From the cell containing the given text, extract its center point as [X, Y] coordinate. 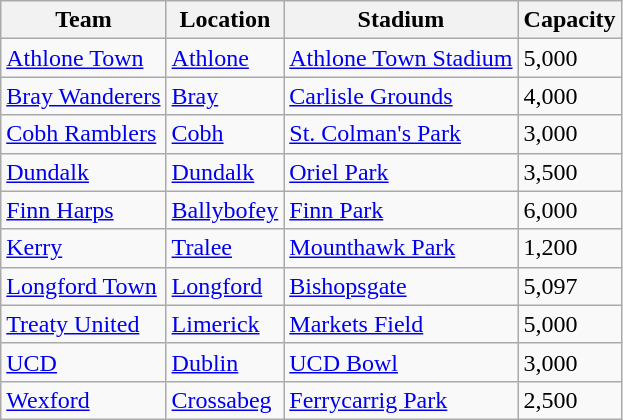
Finn Harps [84, 210]
Athlone Town [84, 58]
Treaty United [84, 324]
UCD [84, 362]
Cobh Ramblers [84, 134]
Stadium [401, 20]
Crossabeg [225, 400]
3,500 [570, 172]
Longford Town [84, 286]
4,000 [570, 96]
Cobh [225, 134]
Capacity [570, 20]
6,000 [570, 210]
Mounthawk Park [401, 248]
5,097 [570, 286]
Bray [225, 96]
Dublin [225, 362]
Limerick [225, 324]
Athlone [225, 58]
Finn Park [401, 210]
UCD Bowl [401, 362]
St. Colman's Park [401, 134]
Kerry [84, 248]
1,200 [570, 248]
Tralee [225, 248]
2,500 [570, 400]
Carlisle Grounds [401, 96]
Markets Field [401, 324]
Ferrycarrig Park [401, 400]
Wexford [84, 400]
Longford [225, 286]
Oriel Park [401, 172]
Bray Wanderers [84, 96]
Team [84, 20]
Bishopsgate [401, 286]
Athlone Town Stadium [401, 58]
Ballybofey [225, 210]
Location [225, 20]
